Search for the cell housing the specified text and yield its [X, Y] center coordinate. 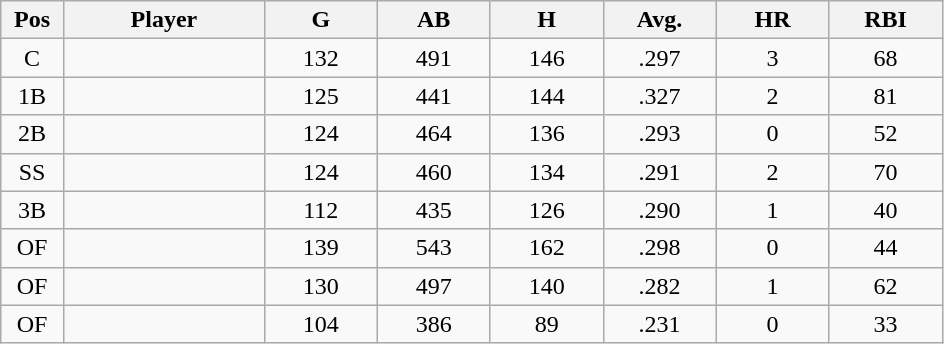
62 [886, 286]
Pos [32, 20]
C [32, 58]
.298 [660, 248]
HR [772, 20]
3 [772, 58]
.291 [660, 172]
441 [434, 96]
40 [886, 210]
134 [546, 172]
435 [434, 210]
144 [546, 96]
RBI [886, 20]
497 [434, 286]
89 [546, 324]
2B [32, 134]
126 [546, 210]
.327 [660, 96]
491 [434, 58]
52 [886, 134]
3B [32, 210]
1B [32, 96]
81 [886, 96]
70 [886, 172]
G [320, 20]
.297 [660, 58]
44 [886, 248]
146 [546, 58]
68 [886, 58]
386 [434, 324]
140 [546, 286]
460 [434, 172]
Player [164, 20]
33 [886, 324]
.231 [660, 324]
112 [320, 210]
130 [320, 286]
139 [320, 248]
104 [320, 324]
132 [320, 58]
162 [546, 248]
Avg. [660, 20]
SS [32, 172]
136 [546, 134]
.282 [660, 286]
543 [434, 248]
.293 [660, 134]
125 [320, 96]
464 [434, 134]
AB [434, 20]
.290 [660, 210]
H [546, 20]
